Search for the cell housing the specified text and yield its [X, Y] center coordinate. 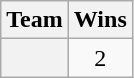
Wins [100, 20]
2 [100, 58]
Team [35, 20]
